Detect which cell encompasses the target text, then output its [X, Y] center coordinate. 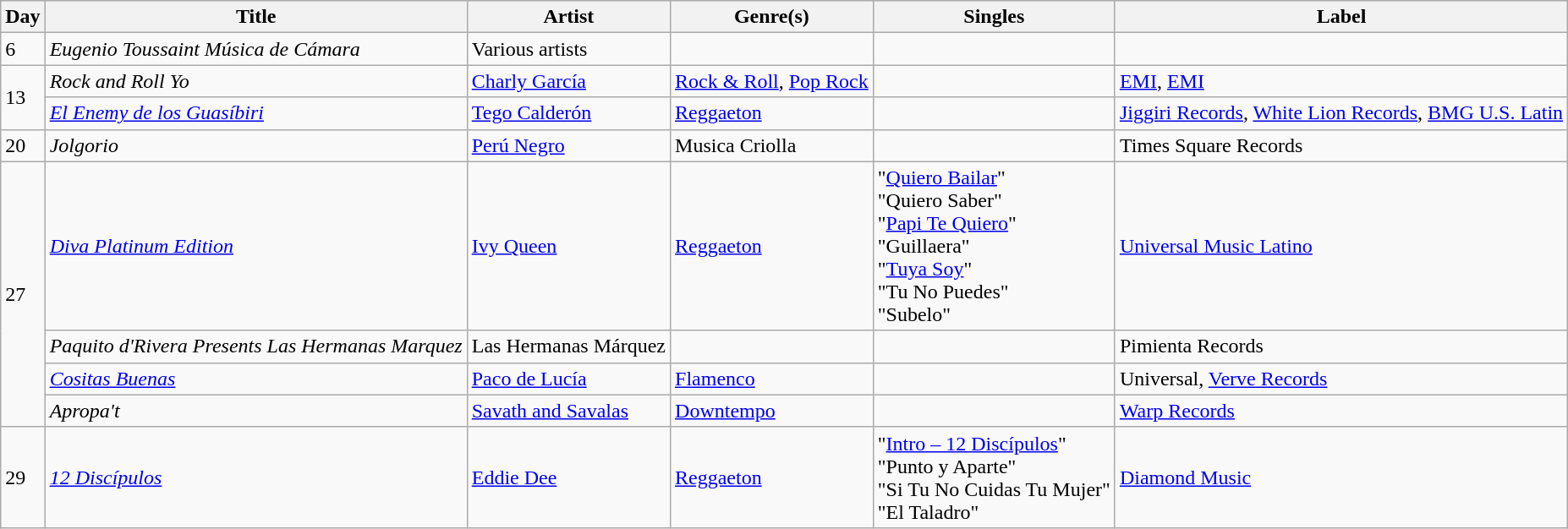
Tego Calderón [568, 113]
El Enemy de los Guasíbiri [255, 113]
Eddie Dee [568, 477]
Rock and Roll Yo [255, 81]
Universal Music Latino [1341, 246]
Cositas Buenas [255, 379]
Title [255, 17]
Day [23, 17]
29 [23, 477]
Paco de Lucía [568, 379]
Genre(s) [772, 17]
Singles [994, 17]
20 [23, 145]
Las Hermanas Márquez [568, 346]
Warp Records [1341, 411]
Flamenco [772, 379]
Artist [568, 17]
Universal, Verve Records [1341, 379]
Savath and Savalas [568, 411]
Various artists [568, 49]
Downtempo [772, 411]
Label [1341, 17]
12 Discípulos [255, 477]
Eugenio Toussaint Música de Cámara [255, 49]
Ivy Queen [568, 246]
EMI, EMI [1341, 81]
Apropa't [255, 411]
"Quiero Bailar""Quiero Saber""Papi Te Quiero""Guillaera""Tuya Soy""Tu No Puedes""Subelo" [994, 246]
"Intro – 12 Discípulos""Punto y Aparte""Si Tu No Cuidas Tu Mujer""El Taladro" [994, 477]
Jiggiri Records, White Lion Records, BMG U.S. Latin [1341, 113]
27 [23, 294]
Rock & Roll, Pop Rock [772, 81]
Times Square Records [1341, 145]
6 [23, 49]
Diva Platinum Edition [255, 246]
Perú Negro [568, 145]
Charly García [568, 81]
Diamond Music [1341, 477]
13 [23, 97]
Musica Criolla [772, 145]
Jolgorio [255, 145]
Paquito d'Rivera Presents Las Hermanas Marquez [255, 346]
Pimienta Records [1341, 346]
